Scan for the cell matching the given text and deliver its [x, y] coordinate at center. 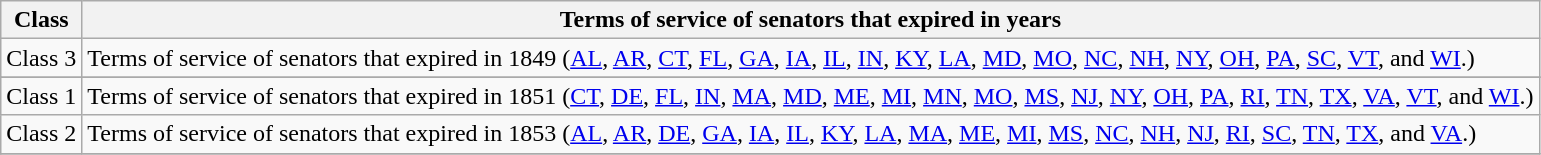
Class [42, 20]
Class 2 [42, 134]
Terms of service of senators that expired in years [810, 20]
Terms of service of senators that expired in 1853 (AL, AR, DE, GA, IA, IL, KY, LA, MA, ME, MI, MS, NC, NH, NJ, RI, SC, TN, TX, and VA.) [810, 134]
Class 3 [42, 58]
Class 1 [42, 96]
Terms of service of senators that expired in 1851 (CT, DE, FL, IN, MA, MD, ME, MI, MN, MO, MS, NJ, NY, OH, PA, RI, TN, TX, VA, VT, and WI.) [810, 96]
Terms of service of senators that expired in 1849 (AL, AR, CT, FL, GA, IA, IL, IN, KY, LA, MD, MO, NC, NH, NY, OH, PA, SC, VT, and WI.) [810, 58]
